Find where the given text appears and provide that cell's center as [X, Y] coordinate. 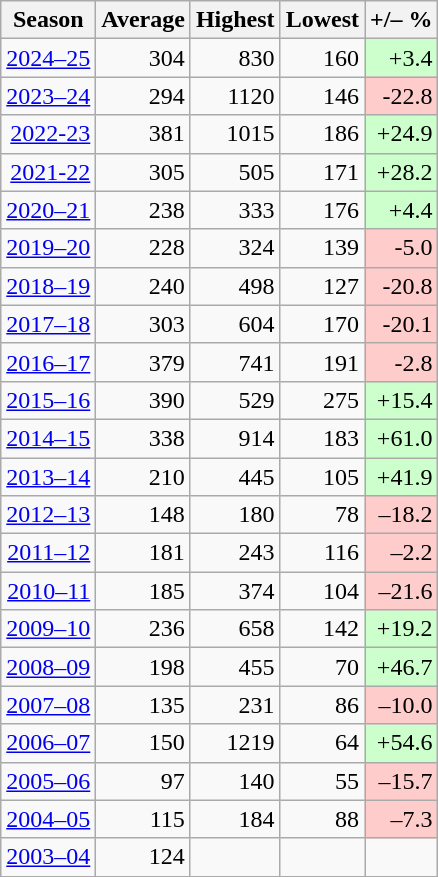
116 [322, 553]
+46.7 [402, 667]
185 [144, 591]
-20.1 [402, 324]
529 [235, 400]
379 [144, 362]
374 [235, 591]
2017–18 [48, 324]
-5.0 [402, 248]
104 [322, 591]
275 [322, 400]
97 [144, 781]
127 [322, 286]
2022-23 [48, 134]
2003–04 [48, 857]
455 [235, 667]
184 [235, 819]
176 [322, 210]
338 [144, 438]
243 [235, 553]
2021-22 [48, 172]
-20.8 [402, 286]
210 [144, 477]
390 [144, 400]
1219 [235, 743]
333 [235, 210]
1015 [235, 134]
198 [144, 667]
2024–25 [48, 58]
2010–11 [48, 591]
171 [322, 172]
105 [322, 477]
2005–06 [48, 781]
–15.7 [402, 781]
146 [322, 96]
658 [235, 629]
+15.4 [402, 400]
135 [144, 705]
181 [144, 553]
+54.6 [402, 743]
+3.4 [402, 58]
2011–12 [48, 553]
2008–09 [48, 667]
498 [235, 286]
+61.0 [402, 438]
78 [322, 515]
830 [235, 58]
305 [144, 172]
+28.2 [402, 172]
741 [235, 362]
+24.9 [402, 134]
Average [144, 20]
–7.3 [402, 819]
Season [48, 20]
445 [235, 477]
–18.2 [402, 515]
604 [235, 324]
238 [144, 210]
+41.9 [402, 477]
Lowest [322, 20]
170 [322, 324]
2015–16 [48, 400]
191 [322, 362]
-22.8 [402, 96]
–2.2 [402, 553]
+/– % [402, 20]
2018–19 [48, 286]
2004–05 [48, 819]
+4.4 [402, 210]
2020–21 [48, 210]
2014–15 [48, 438]
2013–14 [48, 477]
914 [235, 438]
70 [322, 667]
86 [322, 705]
2016–17 [48, 362]
1120 [235, 96]
186 [322, 134]
2007–08 [48, 705]
142 [322, 629]
115 [144, 819]
2009–10 [48, 629]
55 [322, 781]
2019–20 [48, 248]
140 [235, 781]
324 [235, 248]
139 [322, 248]
2023–24 [48, 96]
64 [322, 743]
505 [235, 172]
Highest [235, 20]
88 [322, 819]
150 [144, 743]
240 [144, 286]
148 [144, 515]
180 [235, 515]
303 [144, 324]
–21.6 [402, 591]
-2.8 [402, 362]
231 [235, 705]
183 [322, 438]
304 [144, 58]
160 [322, 58]
+19.2 [402, 629]
124 [144, 857]
2012–13 [48, 515]
294 [144, 96]
236 [144, 629]
381 [144, 134]
228 [144, 248]
2006–07 [48, 743]
–10.0 [402, 705]
